Pinpoint the cell where the given text exists, returning its [X, Y] midpoint coordinate. 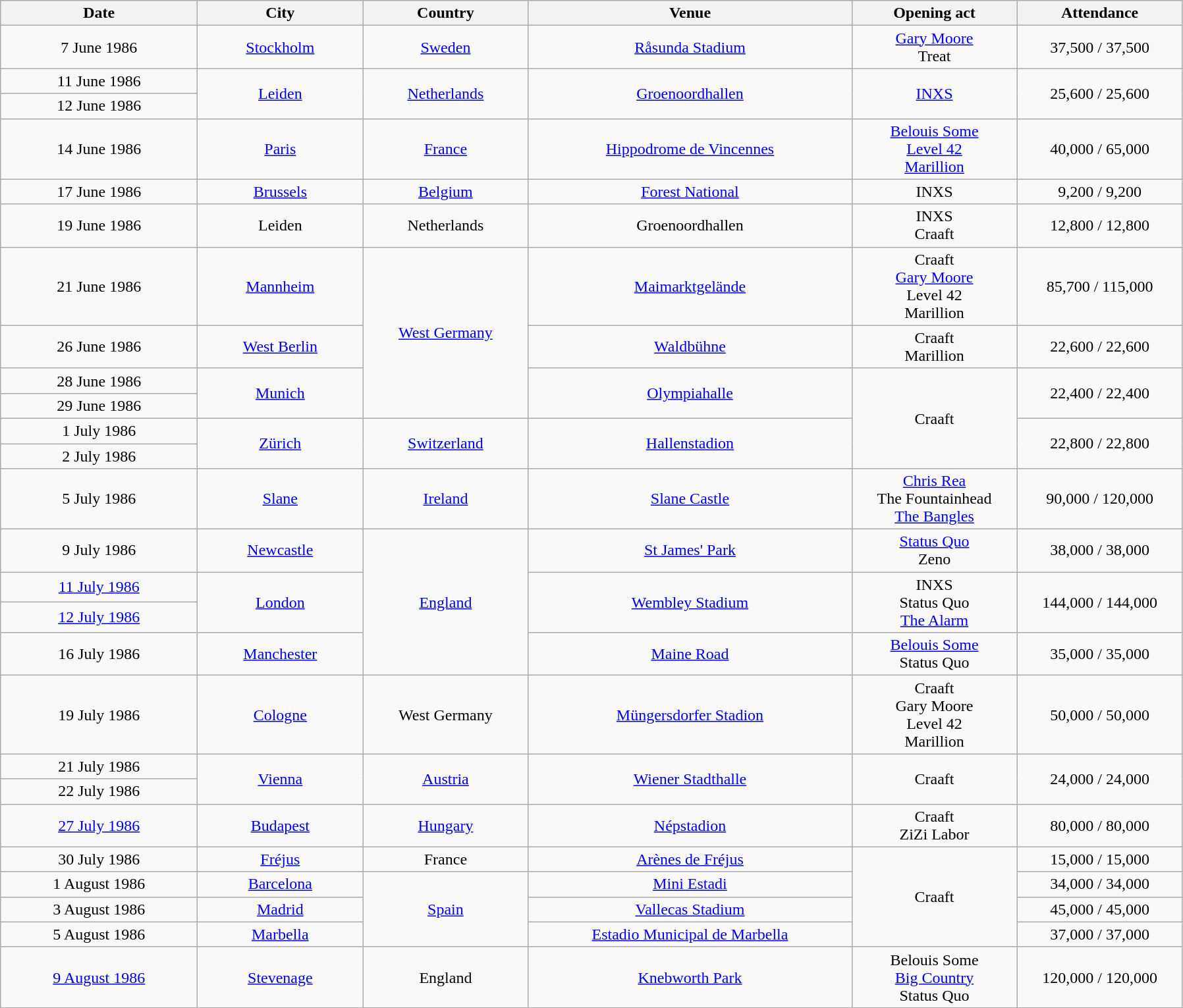
Cologne [281, 715]
INXSStatus QuoThe Alarm [934, 602]
Stevenage [281, 977]
26 June 1986 [99, 346]
9 August 1986 [99, 977]
5 August 1986 [99, 934]
12,800 / 12,800 [1100, 225]
Müngersdorfer Stadion [690, 715]
Venue [690, 13]
Hallenstadion [690, 443]
Status QuoZeno [934, 550]
Spain [445, 909]
Forest National [690, 192]
5 July 1986 [99, 499]
30 July 1986 [99, 859]
11 June 1986 [99, 81]
Arènes de Fréjus [690, 859]
Stockholm [281, 47]
Mannheim [281, 286]
19 July 1986 [99, 715]
Newcastle [281, 550]
West Berlin [281, 346]
144,000 / 144,000 [1100, 602]
Barcelona [281, 884]
28 June 1986 [99, 381]
17 June 1986 [99, 192]
INXSCraaft [934, 225]
85,700 / 115,000 [1100, 286]
29 June 1986 [99, 406]
Manchester [281, 654]
7 June 1986 [99, 47]
Belgium [445, 192]
Vienna [281, 779]
22 July 1986 [99, 791]
16 July 1986 [99, 654]
21 June 1986 [99, 286]
City [281, 13]
CraaftMarillion [934, 346]
Attendance [1100, 13]
1 August 1986 [99, 884]
40,000 / 65,000 [1100, 149]
45,000 / 45,000 [1100, 909]
22,400 / 22,400 [1100, 393]
14 June 1986 [99, 149]
Gary MooreTreat [934, 47]
Madrid [281, 909]
London [281, 602]
34,000 / 34,000 [1100, 884]
1 July 1986 [99, 431]
80,000 / 80,000 [1100, 826]
CraaftZiZi Labor [934, 826]
22,800 / 22,800 [1100, 443]
Switzerland [445, 443]
Belouis SomeBig CountryStatus Quo [934, 977]
12 July 1986 [99, 618]
Austria [445, 779]
Mini Estadi [690, 884]
Hippodrome de Vincennes [690, 149]
22,600 / 22,600 [1100, 346]
Hungary [445, 826]
Wembley Stadium [690, 602]
Ireland [445, 499]
9,200 / 9,200 [1100, 192]
Zürich [281, 443]
120,000 / 120,000 [1100, 977]
21 July 1986 [99, 766]
Paris [281, 149]
Sweden [445, 47]
19 June 1986 [99, 225]
Date [99, 13]
3 August 1986 [99, 909]
Budapest [281, 826]
27 July 1986 [99, 826]
Brussels [281, 192]
24,000 / 24,000 [1100, 779]
37,000 / 37,000 [1100, 934]
38,000 / 38,000 [1100, 550]
2 July 1986 [99, 456]
Waldbühne [690, 346]
50,000 / 50,000 [1100, 715]
Vallecas Stadium [690, 909]
Marbella [281, 934]
Slane Castle [690, 499]
Maine Road [690, 654]
Wiener Stadthalle [690, 779]
11 July 1986 [99, 587]
Råsunda Stadium [690, 47]
Olympiahalle [690, 393]
Belouis SomeStatus Quo [934, 654]
Chris ReaThe FountainheadThe Bangles [934, 499]
9 July 1986 [99, 550]
90,000 / 120,000 [1100, 499]
Népstadion [690, 826]
Knebworth Park [690, 977]
25,600 / 25,600 [1100, 93]
12 June 1986 [99, 106]
Fréjus [281, 859]
Slane [281, 499]
37,500 / 37,500 [1100, 47]
Estadio Municipal de Marbella [690, 934]
Belouis SomeLevel 42Marillion [934, 149]
Munich [281, 393]
Country [445, 13]
35,000 / 35,000 [1100, 654]
St James' Park [690, 550]
15,000 / 15,000 [1100, 859]
Maimarktgelände [690, 286]
Opening act [934, 13]
